Return [x, y] of the center of cell containing provided text 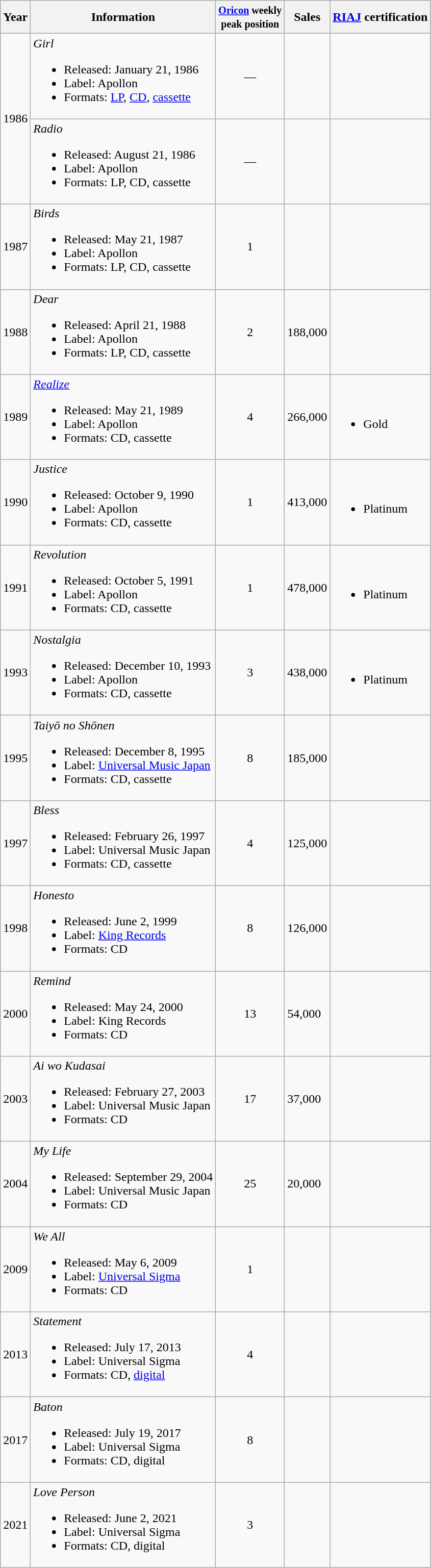
NostalgiaReleased: December 10, 1993Label: ApollonFormats: CD, cassette [123, 672]
54,000 [307, 1014]
BlessReleased: February 26, 1997Label: Universal Music JapanFormats: CD, cassette [123, 843]
125,000 [307, 843]
JusticeReleased: October 9, 1990Label: ApollonFormats: CD, cassette [123, 502]
1998 [15, 928]
2013 [15, 1355]
413,000 [307, 502]
GirlReleased: January 21, 1986Label: ApollonFormats: LP, CD, cassette [123, 77]
1987 [15, 247]
2009 [15, 1269]
We AllReleased: May 6, 2009Label: Universal SigmaFormats: CD [123, 1269]
1991 [15, 588]
1990 [15, 502]
2000 [15, 1014]
StatementReleased: July 17, 2013Label: Universal SigmaFormats: CD, digital [123, 1355]
266,000 [307, 417]
Taiyō no ShōnenReleased: December 8, 1995Label: Universal Music JapanFormats: CD, cassette [123, 758]
My LifeReleased: September 29, 2004Label: Universal Music JapanFormats: CD [123, 1184]
438,000 [307, 672]
20,000 [307, 1184]
HonestoReleased: June 2, 1999Label: King RecordsFormats: CD [123, 928]
Gold [381, 417]
BirdsReleased: May 21, 1987Label: ApollonFormats: LP, CD, cassette [123, 247]
RealizeReleased: May 21, 1989Label: ApollonFormats: CD, cassette [123, 417]
RevolutionReleased: October 5, 1991Label: ApollonFormats: CD, cassette [123, 588]
37,000 [307, 1099]
Oricon weeklypeak position [250, 17]
2003 [15, 1099]
1993 [15, 672]
BatonReleased: July 19, 2017Label: Universal SigmaFormats: CD, digital [123, 1439]
188,000 [307, 332]
2021 [15, 1525]
2004 [15, 1184]
185,000 [307, 758]
25 [250, 1184]
1997 [15, 843]
Year [15, 17]
RIAJ certification [381, 17]
2 [250, 332]
1995 [15, 758]
2017 [15, 1439]
17 [250, 1099]
Love PersonReleased: June 2, 2021Label: Universal SigmaFormats: CD, digital [123, 1525]
13 [250, 1014]
126,000 [307, 928]
RemindReleased: May 24, 2000Label: King RecordsFormats: CD [123, 1014]
Sales [307, 17]
478,000 [307, 588]
1989 [15, 417]
RadioReleased: August 21, 1986Label: ApollonFormats: LP, CD, cassette [123, 161]
1988 [15, 332]
Ai wo KudasaiReleased: February 27, 2003Label: Universal Music JapanFormats: CD [123, 1099]
DearReleased: April 21, 1988Label: ApollonFormats: LP, CD, cassette [123, 332]
Information [123, 17]
1986 [15, 119]
